Capture the cell that displays the provided text and extract its [x, y] central coordinate. 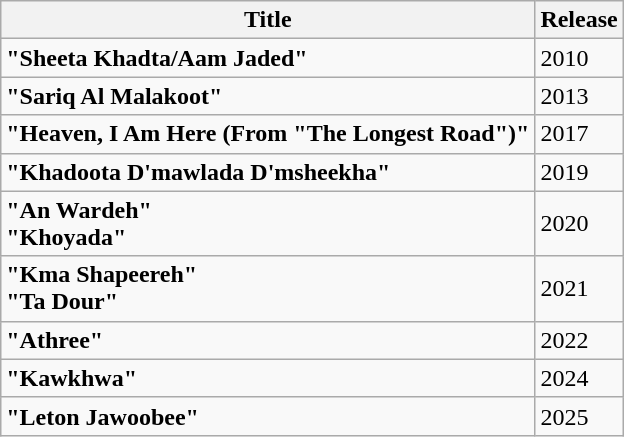
"An Wardeh""Khoyada" [268, 224]
2020 [579, 224]
2019 [579, 172]
2021 [579, 288]
Title [268, 20]
"Leton Jawoobee" [268, 416]
2010 [579, 58]
2013 [579, 96]
"Sariq Al Malakoot" [268, 96]
"Heaven, I Am Here (From "The Longest Road")" [268, 134]
2024 [579, 378]
Release [579, 20]
2025 [579, 416]
"Kawkhwa" [268, 378]
"Khadoota D'mawlada D'msheekha" [268, 172]
"Kma Shapeereh""Ta Dour" [268, 288]
2022 [579, 340]
"Athree" [268, 340]
2017 [579, 134]
"Sheeta Khadta/Aam Jaded" [268, 58]
